Return [x, y] of the center of cell containing provided text 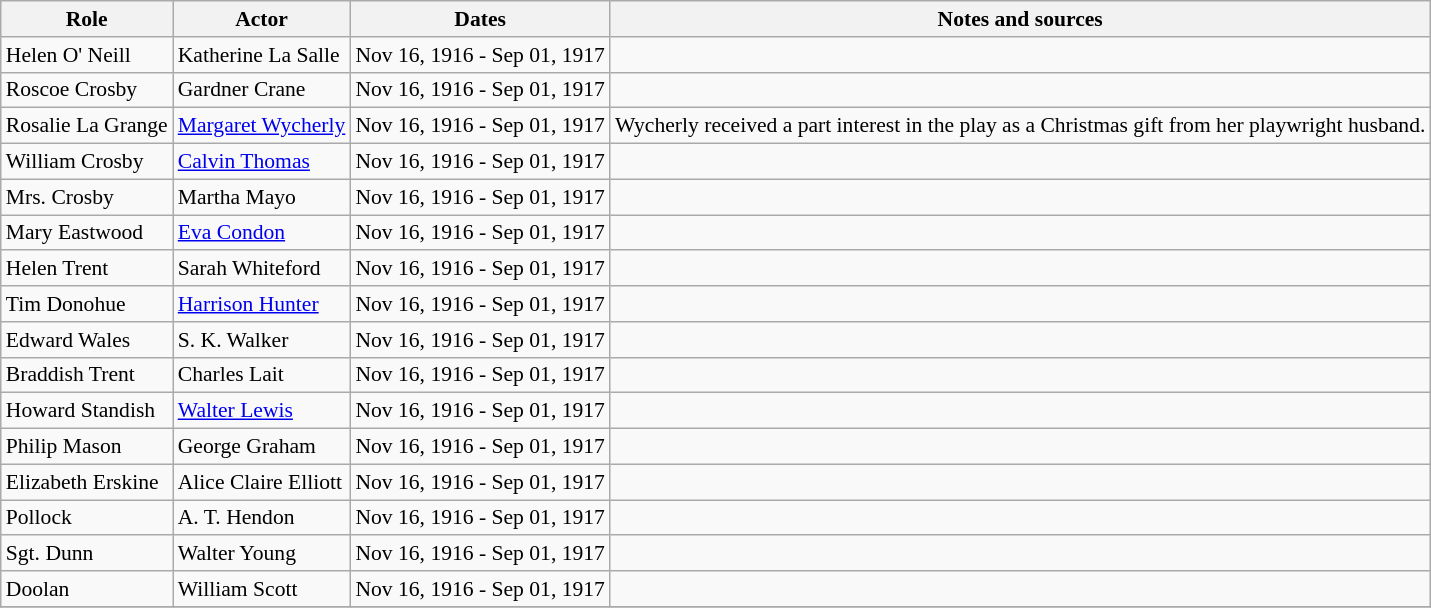
Charles Lait [262, 375]
Notes and sources [1020, 19]
Martha Mayo [262, 197]
William Scott [262, 589]
Actor [262, 19]
George Graham [262, 447]
Margaret Wycherly [262, 126]
Dates [480, 19]
Eva Condon [262, 233]
Walter Lewis [262, 411]
Alice Claire Elliott [262, 482]
Calvin Thomas [262, 162]
Gardner Crane [262, 90]
Tim Donohue [87, 304]
Rosalie La Grange [87, 126]
Walter Young [262, 554]
Roscoe Crosby [87, 90]
Wycherly received a part interest in the play as a Christmas gift from her playwright husband. [1020, 126]
Philip Mason [87, 447]
Pollock [87, 518]
A. T. Hendon [262, 518]
Helen Trent [87, 269]
Helen O' Neill [87, 55]
Braddish Trent [87, 375]
S. K. Walker [262, 340]
Mrs. Crosby [87, 197]
Harrison Hunter [262, 304]
Edward Wales [87, 340]
William Crosby [87, 162]
Sgt. Dunn [87, 554]
Mary Eastwood [87, 233]
Doolan [87, 589]
Sarah Whiteford [262, 269]
Howard Standish [87, 411]
Katherine La Salle [262, 55]
Elizabeth Erskine [87, 482]
Role [87, 19]
